Identify which cell holds the provided text, then report its [X, Y] central coordinate. 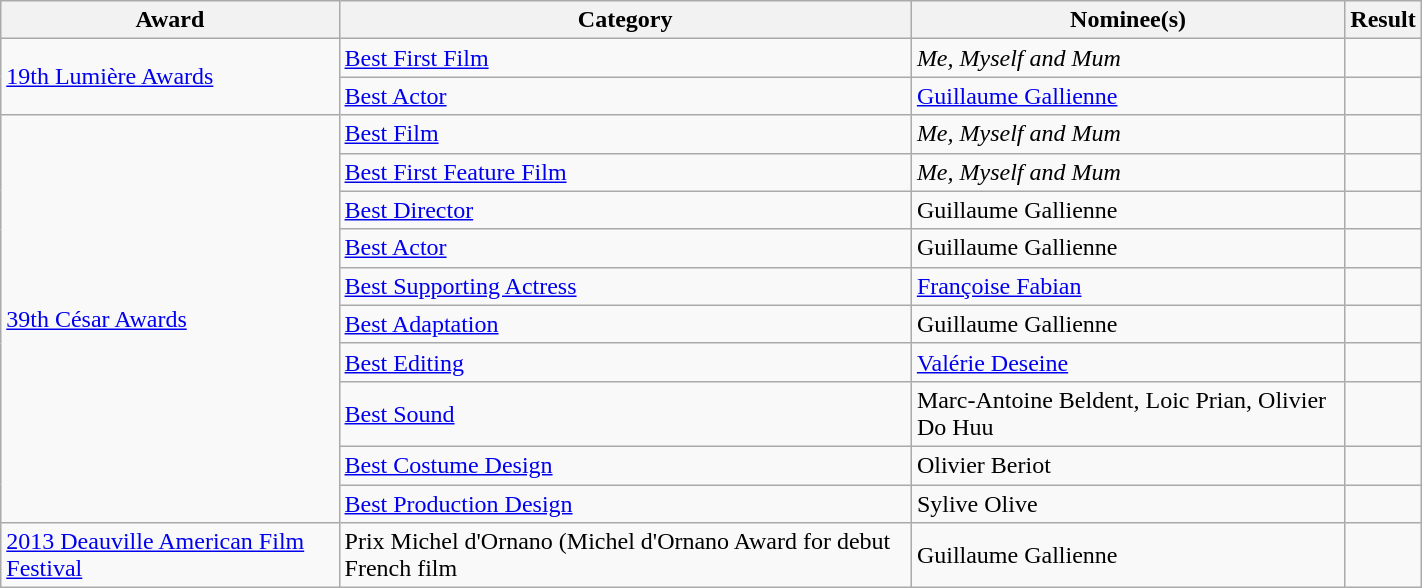
Best First Feature Film [625, 172]
Marc-Antoine Beldent, Loic Prian, Olivier Do Huu [1128, 414]
19th Lumière Awards [170, 77]
Sylive Olive [1128, 503]
Nominee(s) [1128, 20]
Award [170, 20]
Valérie Deseine [1128, 362]
Prix Michel d'Ornano (Michel d'Ornano Award for debut French film [625, 556]
Best Editing [625, 362]
2013 Deauville American Film Festival [170, 556]
Best Director [625, 210]
39th César Awards [170, 319]
Olivier Beriot [1128, 465]
Best Costume Design [625, 465]
Best First Film [625, 58]
Best Adaptation [625, 324]
Best Production Design [625, 503]
Françoise Fabian [1128, 286]
Category [625, 20]
Best Film [625, 134]
Best Supporting Actress [625, 286]
Best Sound [625, 414]
Result [1383, 20]
